Return [x, y] of the center of cell containing provided text 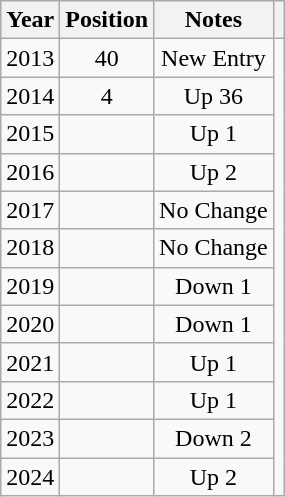
2023 [30, 438]
2021 [30, 362]
Down 2 [214, 438]
2024 [30, 477]
2020 [30, 324]
2022 [30, 400]
Position [107, 20]
2013 [30, 58]
2018 [30, 248]
Notes [214, 20]
Up 36 [214, 96]
2017 [30, 210]
40 [107, 58]
2016 [30, 172]
New Entry [214, 58]
2015 [30, 134]
Year [30, 20]
2019 [30, 286]
2014 [30, 96]
4 [107, 96]
